Scan for the cell matching the given text and deliver its (X, Y) coordinate at center. 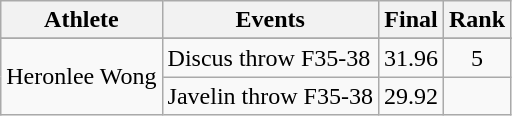
Athlete (82, 20)
Final (410, 20)
Events (270, 20)
29.92 (410, 96)
Rank (478, 20)
31.96 (410, 58)
Heronlee Wong (82, 77)
Discus throw F35-38 (270, 58)
Javelin throw F35-38 (270, 96)
5 (478, 58)
